Search for the cell housing the specified text and yield its (X, Y) center coordinate. 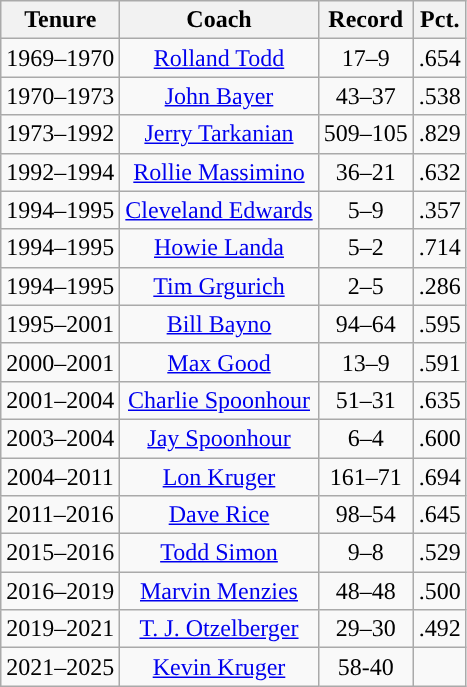
43–37 (366, 96)
9–8 (366, 553)
.538 (440, 96)
.286 (440, 286)
.654 (440, 58)
2015–2016 (60, 553)
5–9 (366, 210)
Cleveland Edwards (219, 210)
.829 (440, 134)
29–30 (366, 629)
.600 (440, 438)
161–71 (366, 477)
17–9 (366, 58)
13–9 (366, 362)
Marvin Menzies (219, 591)
1995–2001 (60, 324)
.694 (440, 477)
.492 (440, 629)
48–48 (366, 591)
Jay Spoonhour (219, 438)
1992–1994 (60, 172)
.500 (440, 591)
2001–2004 (60, 400)
1969–1970 (60, 58)
2000–2001 (60, 362)
Todd Simon (219, 553)
1973–1992 (60, 134)
Coach (219, 20)
Jerry Tarkanian (219, 134)
.595 (440, 324)
2016–2019 (60, 591)
2–5 (366, 286)
1970–1973 (60, 96)
2011–2016 (60, 515)
Record (366, 20)
.645 (440, 515)
.591 (440, 362)
Tenure (60, 20)
2021–2025 (60, 667)
2003–2004 (60, 438)
.714 (440, 248)
Lon Kruger (219, 477)
Tim Grgurich (219, 286)
.529 (440, 553)
58-40 (366, 667)
Bill Bayno (219, 324)
2004–2011 (60, 477)
98–54 (366, 515)
Rolland Todd (219, 58)
Charlie Spoonhour (219, 400)
36–21 (366, 172)
5–2 (366, 248)
.357 (440, 210)
John Bayer (219, 96)
Max Good (219, 362)
.632 (440, 172)
Dave Rice (219, 515)
Kevin Kruger (219, 667)
Pct. (440, 20)
6–4 (366, 438)
2019–2021 (60, 629)
Howie Landa (219, 248)
T. J. Otzelberger (219, 629)
94–64 (366, 324)
.635 (440, 400)
51–31 (366, 400)
509–105 (366, 134)
Rollie Massimino (219, 172)
